For the text-containing cell, return its midpoint in (x, y) coordinate format. 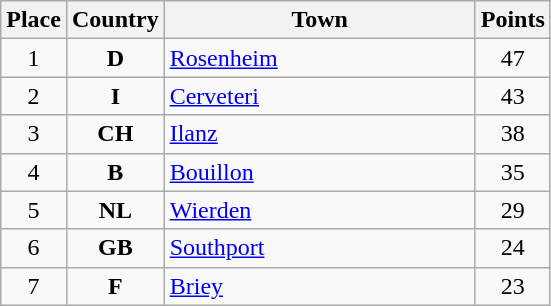
Country (115, 20)
Wierden (320, 210)
1 (34, 58)
Place (34, 20)
47 (512, 58)
Cerveteri (320, 96)
43 (512, 96)
Bouillon (320, 172)
4 (34, 172)
6 (34, 248)
Town (320, 20)
29 (512, 210)
NL (115, 210)
B (115, 172)
D (115, 58)
35 (512, 172)
24 (512, 248)
Ilanz (320, 134)
38 (512, 134)
5 (34, 210)
2 (34, 96)
Rosenheim (320, 58)
F (115, 286)
Points (512, 20)
Southport (320, 248)
Briey (320, 286)
7 (34, 286)
GB (115, 248)
3 (34, 134)
23 (512, 286)
CH (115, 134)
I (115, 96)
